Return the (X, Y) coordinate for the center point of the cell that contains the specified text.  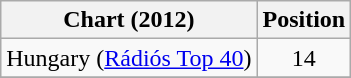
14 (304, 58)
Chart (2012) (129, 20)
Hungary (Rádiós Top 40) (129, 58)
Position (304, 20)
